Extract the [X, Y] coordinate from the center of the cell holding the provided text.  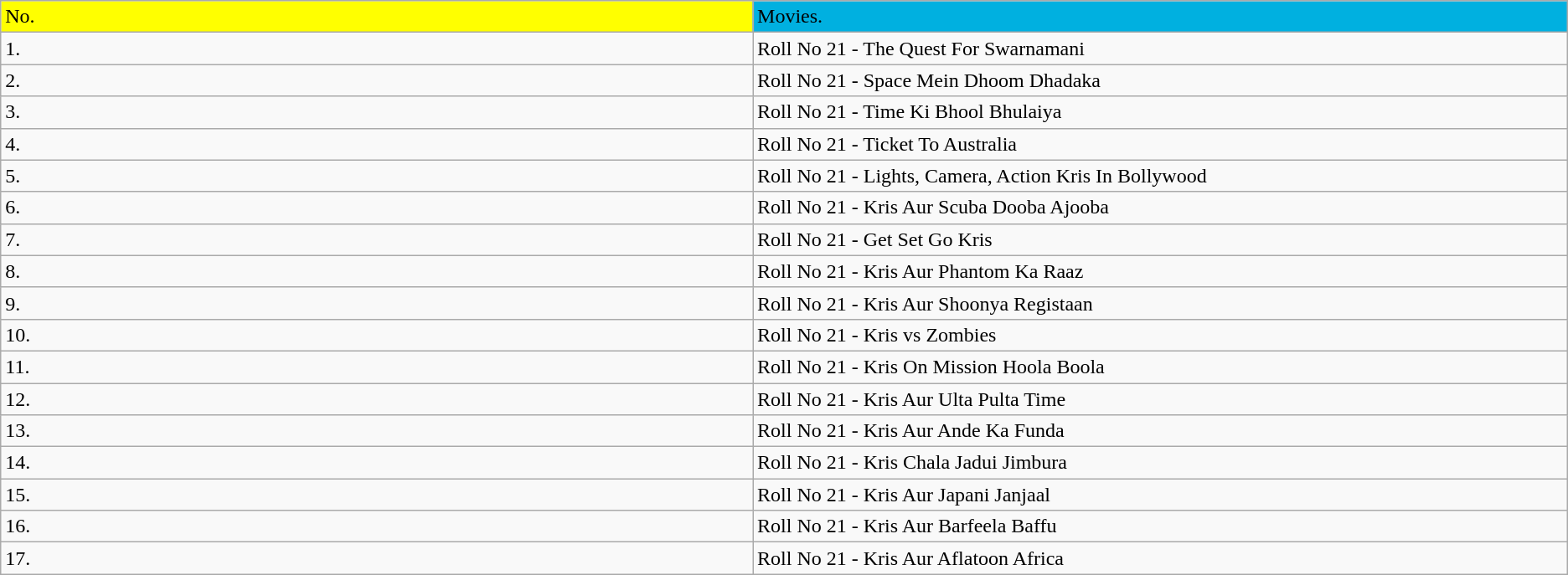
4. [377, 144]
14. [377, 463]
Roll No 21 - Kris Aur Scuba Dooba Ajooba [1161, 208]
15. [377, 495]
Roll No 21 - Kris Aur Phantom Ka Raaz [1161, 271]
2. [377, 80]
Roll No 21 - Kris On Mission Hoola Boola [1161, 367]
Roll No 21 - Kris Chala Jadui Jimbura [1161, 463]
Roll No 21 - Get Set Go Kris [1161, 239]
Roll No 21 - Time Ki Bhool Bhulaiya [1161, 112]
Roll No 21 - Kris Aur Ande Ka Funda [1161, 431]
Roll No 21 - Lights, Camera, Action Kris In Bollywood [1161, 176]
Roll No 21 - Ticket To Australia [1161, 144]
Roll No 21 - Kris Aur Shoonya Registaan [1161, 303]
No. [377, 17]
Roll No 21 - Space Mein Dhoom Dhadaka [1161, 80]
9. [377, 303]
Roll No 21 - The Quest For Swarnamani [1161, 49]
Roll No 21 - Kris vs Zombies [1161, 335]
1. [377, 49]
11. [377, 367]
3. [377, 112]
Roll No 21 - Kris Aur Ulta Pulta Time [1161, 399]
Movies. [1161, 17]
13. [377, 431]
8. [377, 271]
Roll No 21 - Kris Aur Japani Janjaal [1161, 495]
5. [377, 176]
Roll No 21 - Kris Aur Aflatoon Africa [1161, 558]
12. [377, 399]
7. [377, 239]
17. [377, 558]
16. [377, 526]
Roll No 21 - Kris Aur Barfeela Baffu [1161, 526]
6. [377, 208]
10. [377, 335]
